From the cell containing the given text, extract its center point as [x, y] coordinate. 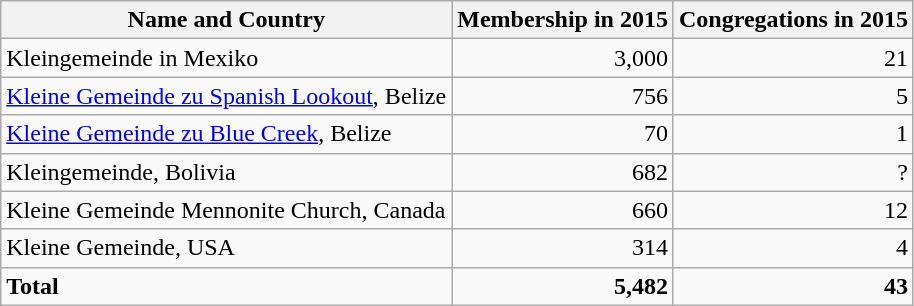
5 [793, 96]
Membership in 2015 [563, 20]
Total [226, 286]
Kleine Gemeinde, USA [226, 248]
70 [563, 134]
43 [793, 286]
Kleine Gemeinde zu Spanish Lookout, Belize [226, 96]
21 [793, 58]
Kleingemeinde in Mexiko [226, 58]
Kleine Gemeinde Mennonite Church, Canada [226, 210]
Name and Country [226, 20]
756 [563, 96]
12 [793, 210]
682 [563, 172]
Kleine Gemeinde zu Blue Creek, Belize [226, 134]
? [793, 172]
3,000 [563, 58]
5,482 [563, 286]
Congregations in 2015 [793, 20]
1 [793, 134]
660 [563, 210]
Kleingemeinde, Bolivia [226, 172]
4 [793, 248]
314 [563, 248]
